For the text-containing cell, return its midpoint in [X, Y] coordinate format. 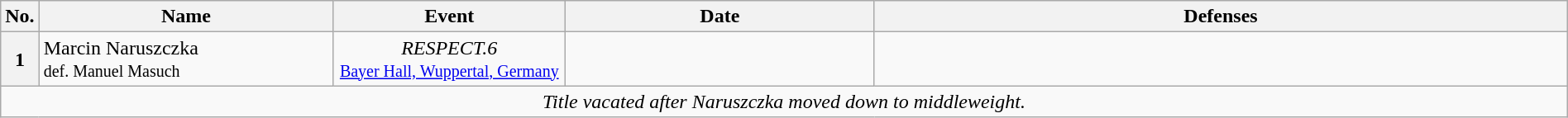
RESPECT.6Bayer Hall, Wuppertal, Germany [450, 59]
No. [20, 17]
Marcin Naruszczkadef. Manuel Masuch [186, 59]
Name [186, 17]
Date [719, 17]
1 [20, 59]
Defenses [1221, 17]
Event [450, 17]
Title vacated after Naruszczka moved down to middleweight. [784, 101]
